Pinpoint the cell where the given text exists, returning its [x, y] midpoint coordinate. 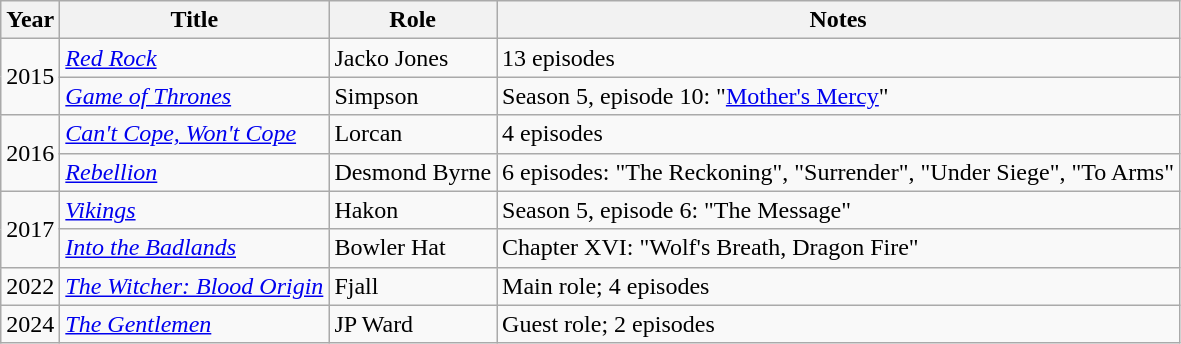
Rebellion [194, 172]
Year [30, 20]
Lorcan [413, 134]
Title [194, 20]
The Gentlemen [194, 324]
Can't Cope, Won't Cope [194, 134]
Notes [838, 20]
Role [413, 20]
JP Ward [413, 324]
Fjall [413, 286]
2022 [30, 286]
Desmond Byrne [413, 172]
Vikings [194, 210]
2016 [30, 153]
Season 5, episode 6: "The Message" [838, 210]
6 episodes: "The Reckoning", "Surrender", "Under Siege", "To Arms" [838, 172]
4 episodes [838, 134]
Simpson [413, 96]
13 episodes [838, 58]
Main role; 4 episodes [838, 286]
Into the Badlands [194, 248]
The Witcher: Blood Origin [194, 286]
Season 5, episode 10: "Mother's Mercy" [838, 96]
Jacko Jones [413, 58]
Bowler Hat [413, 248]
Chapter XVI: "Wolf's Breath, Dragon Fire" [838, 248]
2015 [30, 77]
2017 [30, 229]
Game of Thrones [194, 96]
Red Rock [194, 58]
Hakon [413, 210]
Guest role; 2 episodes [838, 324]
2024 [30, 324]
